Return the [x, y] coordinate for the center point of the cell that contains the specified text.  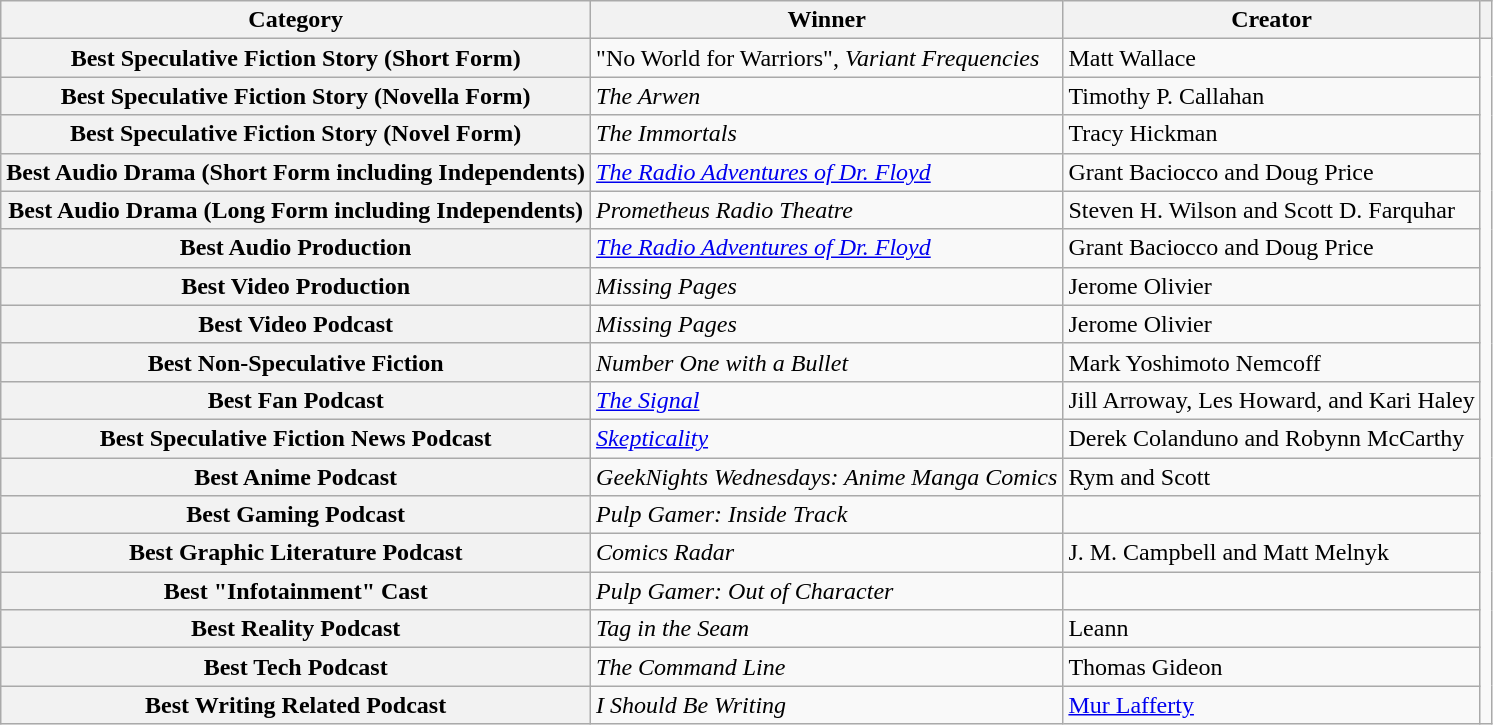
Tracy Hickman [1272, 134]
Matt Wallace [1272, 58]
Mark Yoshimoto Nemcoff [1272, 362]
GeekNights Wednesdays: Anime Manga Comics [827, 477]
Steven H. Wilson and Scott D. Farquhar [1272, 210]
Pulp Gamer: Out of Character [827, 591]
Category [296, 20]
Rym and Scott [1272, 477]
Leann [1272, 629]
Number One with a Bullet [827, 362]
"No World for Warriors", Variant Frequencies [827, 58]
Creator [1272, 20]
Thomas Gideon [1272, 667]
Best Speculative Fiction Story (Novella Form) [296, 96]
Best Graphic Literature Podcast [296, 553]
Best Audio Drama (Long Form including Independents) [296, 210]
Timothy P. Callahan [1272, 96]
The Immortals [827, 134]
Best Gaming Podcast [296, 515]
Comics Radar [827, 553]
Winner [827, 20]
Best Anime Podcast [296, 477]
Best "Infotainment" Cast [296, 591]
Best Fan Podcast [296, 400]
Best Audio Drama (Short Form including Independents) [296, 172]
Best Writing Related Podcast [296, 705]
Tag in the Seam [827, 629]
Mur Lafferty [1272, 705]
Derek Colanduno and Robynn McCarthy [1272, 438]
The Command Line [827, 667]
Pulp Gamer: Inside Track [827, 515]
Best Video Production [296, 286]
Skepticality [827, 438]
Best Video Podcast [296, 324]
Best Speculative Fiction Story (Novel Form) [296, 134]
Best Reality Podcast [296, 629]
I Should Be Writing [827, 705]
J. M. Campbell and Matt Melnyk [1272, 553]
Prometheus Radio Theatre [827, 210]
Best Audio Production [296, 248]
Best Tech Podcast [296, 667]
The Arwen [827, 96]
Best Speculative Fiction Story (Short Form) [296, 58]
Best Non-Speculative Fiction [296, 362]
The Signal [827, 400]
Best Speculative Fiction News Podcast [296, 438]
Jill Arroway, Les Howard, and Kari Haley [1272, 400]
